Search for the cell housing the specified text and yield its [x, y] center coordinate. 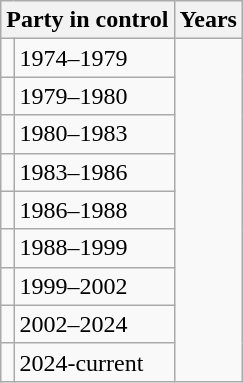
Party in control [88, 20]
1974–1979 [94, 58]
2024-current [94, 362]
1999–2002 [94, 286]
1988–1999 [94, 248]
1979–1980 [94, 96]
1986–1988 [94, 210]
1980–1983 [94, 134]
2002–2024 [94, 324]
Years [208, 20]
1983–1986 [94, 172]
